Provide the [x, y] coordinate of the cell's center where the given text is located.  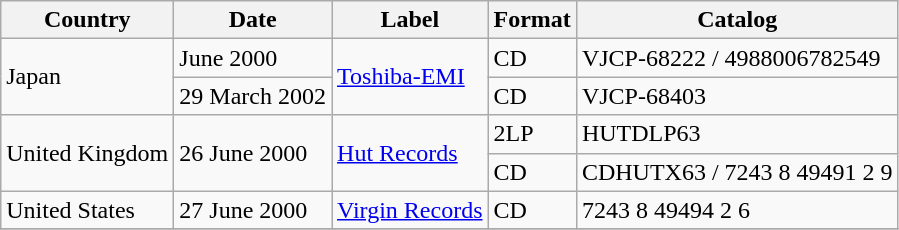
CDHUTX63 / 7243 8 49491 2 9 [737, 172]
7243 8 49494 2 6 [737, 210]
Format [532, 20]
26 June 2000 [253, 153]
Hut Records [410, 153]
Japan [88, 77]
United States [88, 210]
Date [253, 20]
VJCP-68403 [737, 96]
June 2000 [253, 58]
United Kingdom [88, 153]
29 March 2002 [253, 96]
Label [410, 20]
Country [88, 20]
Virgin Records [410, 210]
27 June 2000 [253, 210]
VJCP-68222 / 4988006782549 [737, 58]
2LP [532, 134]
Toshiba-EMI [410, 77]
Catalog [737, 20]
HUTDLP63 [737, 134]
